Locate the cell with the specified text and output its [x, y] center coordinate. 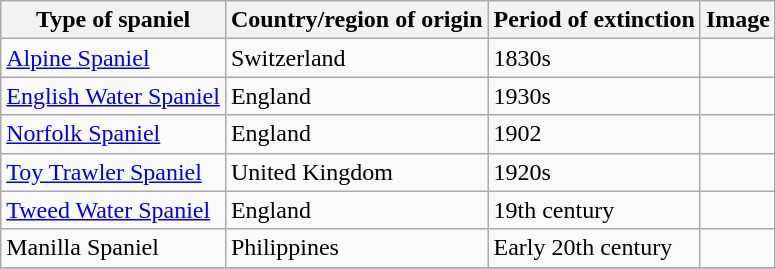
1930s [594, 96]
1920s [594, 172]
Tweed Water Spaniel [114, 210]
Switzerland [356, 58]
Norfolk Spaniel [114, 134]
Alpine Spaniel [114, 58]
Type of spaniel [114, 20]
Period of extinction [594, 20]
1830s [594, 58]
19th century [594, 210]
Manilla Spaniel [114, 248]
Country/region of origin [356, 20]
Toy Trawler Spaniel [114, 172]
Image [738, 20]
Early 20th century [594, 248]
Philippines [356, 248]
United Kingdom [356, 172]
1902 [594, 134]
English Water Spaniel [114, 96]
